Identify which cell holds the provided text, then report its (x, y) central coordinate. 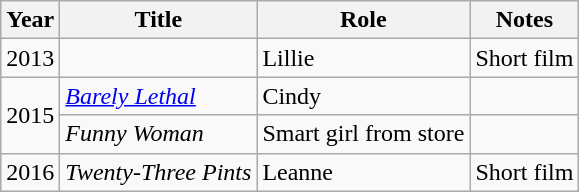
Notes (524, 20)
Year (30, 20)
2013 (30, 58)
Cindy (364, 96)
2016 (30, 172)
Smart girl from store (364, 134)
Leanne (364, 172)
Barely Lethal (158, 96)
Funny Woman (158, 134)
2015 (30, 115)
Role (364, 20)
Lillie (364, 58)
Twenty-Three Pints (158, 172)
Title (158, 20)
